Extract the [x, y] coordinate from the center of the cell holding the provided text.  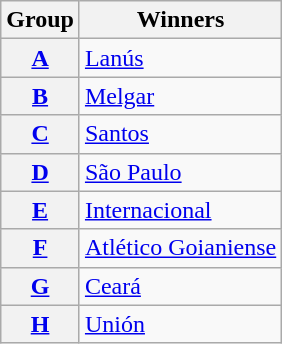
Lanús [180, 58]
Internacional [180, 210]
Melgar [180, 96]
São Paulo [180, 172]
G [40, 286]
H [40, 324]
A [40, 58]
Group [40, 20]
Ceará [180, 286]
Atlético Goianiense [180, 248]
Winners [180, 20]
Unión [180, 324]
Santos [180, 134]
E [40, 210]
C [40, 134]
F [40, 248]
D [40, 172]
B [40, 96]
